Pinpoint the cell where the given text exists, returning its [x, y] midpoint coordinate. 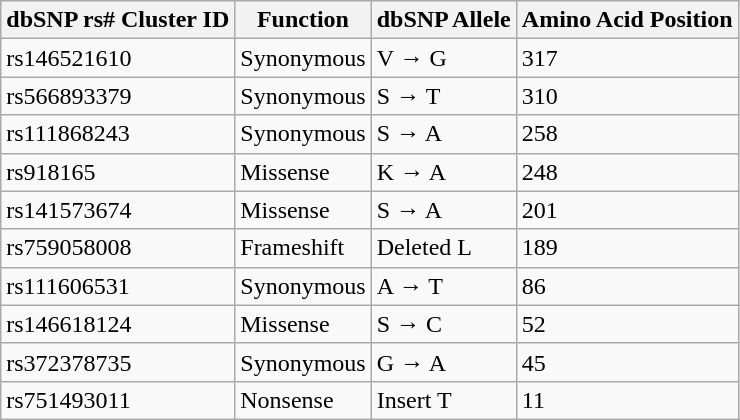
rs759058008 [118, 248]
K → A [444, 172]
Amino Acid Position [627, 20]
Deleted L [444, 248]
S → T [444, 96]
45 [627, 362]
317 [627, 58]
rs918165 [118, 172]
S → C [444, 324]
rs146618124 [118, 324]
248 [627, 172]
Insert T [444, 400]
dbSNP Allele [444, 20]
52 [627, 324]
rs372378735 [118, 362]
Nonsense [303, 400]
rs141573674 [118, 210]
189 [627, 248]
G → A [444, 362]
258 [627, 134]
Function [303, 20]
rs146521610 [118, 58]
Frameshift [303, 248]
11 [627, 400]
A → T [444, 286]
rs566893379 [118, 96]
rs111606531 [118, 286]
rs111868243 [118, 134]
86 [627, 286]
201 [627, 210]
310 [627, 96]
V → G [444, 58]
dbSNP rs# Cluster ID [118, 20]
rs751493011 [118, 400]
